Detect which cell encompasses the target text, then output its [X, Y] center coordinate. 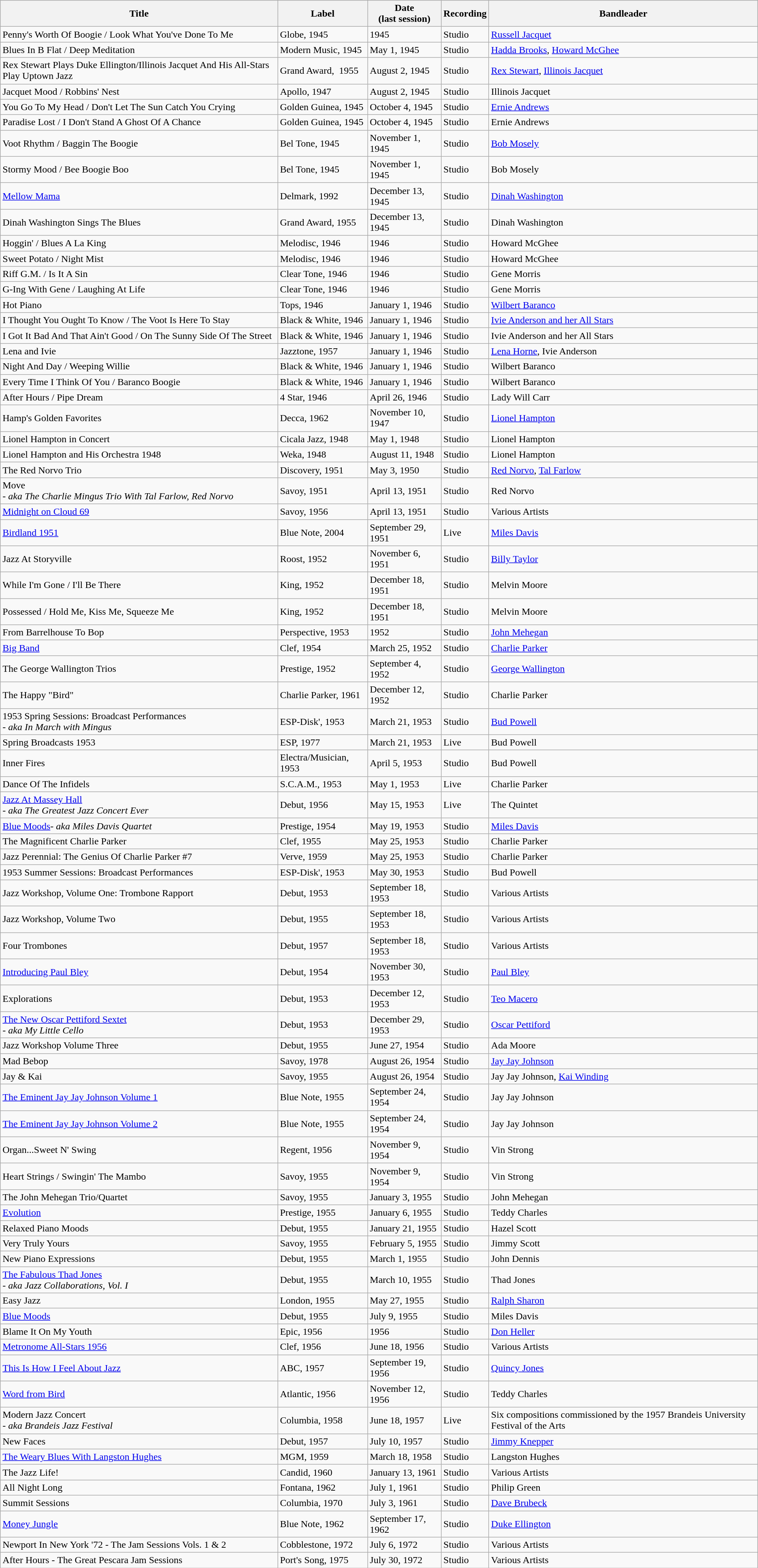
The Jazz Life! [139, 1472]
Blue Moods- aka Miles Davis Quartet [139, 826]
Teo Macero [623, 999]
November 6, 1951 [405, 559]
Regent, 1956 [323, 1150]
Date(last session) [405, 14]
S.C.A.M., 1953 [323, 784]
Hoggin' / Blues A La King [139, 243]
Oscar Pettiford [623, 1025]
New Piano Expressions [139, 1259]
Charlie Parker, 1961 [323, 695]
Hamp's Golden Favorites [139, 418]
Inner Fires [139, 763]
Mad Bebop [139, 1061]
May 3, 1950 [405, 470]
Jazztone, 1957 [323, 351]
Billy Taylor [623, 559]
Jacquet Mood / Robbins' Nest [139, 92]
Lena Horne, Ivie Anderson [623, 351]
Mellow Mama [139, 196]
I Got It Bad And That Ain't Good / On The Sunny Side Of The Street [139, 336]
Riff G.M. / Is It A Sin [139, 274]
September 17, 1962 [405, 1523]
Dance Of The Infidels [139, 784]
G-Ing With Gene / Laughing At Life [139, 290]
Clef, 1955 [323, 841]
June 18, 1956 [405, 1347]
Midnight on Cloud 69 [139, 511]
Big Band [139, 648]
Debut, 1954 [323, 972]
Jazz At Massey Hall- aka The Greatest Jazz Concert Ever [139, 805]
Hadda Brooks, Howard McGhee [623, 50]
You Go To My Head / Don't Let The Sun Catch You Crying [139, 107]
Verve, 1959 [323, 856]
January 21, 1955 [405, 1228]
July 30, 1972 [405, 1560]
Jazz At Storyville [139, 559]
Candid, 1960 [323, 1472]
Recording [465, 14]
March 18, 1958 [405, 1457]
Blue Note, 1962 [323, 1523]
June 18, 1957 [405, 1421]
January 13, 1961 [405, 1472]
The New Oscar Pettiford Sextet- aka My Little Cello [139, 1025]
Penny's Worth Of Boogie / Look What You've Done To Me [139, 34]
Philip Green [623, 1487]
Columbia, 1970 [323, 1503]
Ralph Sharon [623, 1301]
Introducing Paul Bley [139, 972]
Label [323, 14]
1952 [405, 633]
While I'm Gone / I'll Be There [139, 586]
Jimmy Knepper [623, 1441]
September 19, 1956 [405, 1368]
The John Mehegan Trio/Quartet [139, 1197]
Jazz Workshop, Volume One: Trombone Rapport [139, 893]
After Hours / Pipe Dream [139, 397]
January 3, 1955 [405, 1197]
December 29, 1953 [405, 1025]
Jazz Perennial: The Genius Of Charlie Parker #7 [139, 856]
May 15, 1953 [405, 805]
1956 [405, 1332]
Lena and Ivie [139, 351]
Delmark, 1992 [323, 196]
Six compositions commissioned by the 1957 Brandeis University Festival of the Arts [623, 1421]
January 6, 1955 [405, 1212]
Port's Song, 1975 [323, 1560]
Illinois Jacquet [623, 92]
Easy Jazz [139, 1301]
1945 [405, 34]
Word from Bird [139, 1394]
July 9, 1955 [405, 1316]
Dave Brubeck [623, 1503]
February 5, 1955 [405, 1244]
The Magnificent Charlie Parker [139, 841]
Relaxed Piano Moods [139, 1228]
Hot Piano [139, 305]
Blues In B Flat / Deep Meditation [139, 50]
Apollo, 1947 [323, 92]
Blue Note, 2004 [323, 532]
This Is How I Feel About Jazz [139, 1368]
Prestige, 1954 [323, 826]
Debut, 1956 [323, 805]
Heart Strings / Swingin' The Mambo [139, 1176]
Prestige, 1955 [323, 1212]
1953 Summer Sessions: Broadcast Performances [139, 872]
May 1, 1945 [405, 50]
Clef, 1954 [323, 648]
Lionel Hampton and His Orchestra 1948 [139, 454]
Tops, 1946 [323, 305]
Paul Bley [623, 972]
The Eminent Jay Jay Johnson Volume 2 [139, 1123]
Prestige, 1952 [323, 669]
Title [139, 14]
MGM, 1959 [323, 1457]
November 12, 1956 [405, 1394]
Jay Jay Johnson, Kai Winding [623, 1076]
Jazz Workshop, Volume Two [139, 919]
Red Norvo, Tal Farlow [623, 470]
Columbia, 1958 [323, 1421]
4 Star, 1946 [323, 397]
Dinah Washington Sings The Blues [139, 222]
Newport In New York '72 - The Jam Sessions Vols. 1 & 2 [139, 1545]
Savoy, 1978 [323, 1061]
Jay & Kai [139, 1076]
The Fabulous Thad Jones- aka Jazz Collaborations, Vol. I [139, 1280]
Globe, 1945 [323, 34]
June 27, 1954 [405, 1046]
Every Time I Think Of You / Baranco Boogie [139, 382]
The Eminent Jay Jay Johnson Volume 1 [139, 1097]
Move- aka The Charlie Mingus Trio With Tal Farlow, Red Norvo [139, 491]
December 12, 1953 [405, 999]
Savoy, 1951 [323, 491]
July 6, 1972 [405, 1545]
ABC, 1957 [323, 1368]
November 30, 1953 [405, 972]
Weka, 1948 [323, 454]
Possessed / Hold Me, Kiss Me, Squeeze Me [139, 611]
Bandleader [623, 14]
George Wallington [623, 669]
May 27, 1955 [405, 1301]
Lionel Hampton in Concert [139, 439]
Clef, 1956 [323, 1347]
July 3, 1961 [405, 1503]
Roost, 1952 [323, 559]
Red Norvo [623, 491]
Fontana, 1962 [323, 1487]
The George Wallington Trios [139, 669]
Evolution [139, 1212]
Quincy Jones [623, 1368]
Cobblestone, 1972 [323, 1545]
After Hours - The Great Pescara Jam Sessions [139, 1560]
May 19, 1953 [405, 826]
Hazel Scott [623, 1228]
Langston Hughes [623, 1457]
July 1, 1961 [405, 1487]
1953 Spring Sessions: Broadcast Performances- aka In March with Mingus [139, 722]
Metronome All-Stars 1956 [139, 1347]
Night And Day / Weeping Willie [139, 366]
Perspective, 1953 [323, 633]
December 12, 1952 [405, 695]
ESP, 1977 [323, 742]
London, 1955 [323, 1301]
From Barrelhouse To Bop [139, 633]
Organ...Sweet N' Swing [139, 1150]
Rex Stewart Plays Duke Ellington/Illinois Jacquet And His All-Stars Play Uptown Jazz [139, 70]
April 26, 1946 [405, 397]
Explorations [139, 999]
Lady Will Carr [623, 397]
November 10, 1947 [405, 418]
The Weary Blues With Langston Hughes [139, 1457]
Savoy, 1956 [323, 511]
March 25, 1952 [405, 648]
Money Jungle [139, 1523]
Blue Moods [139, 1316]
September 4, 1952 [405, 669]
Blame It On My Youth [139, 1332]
Spring Broadcasts 1953 [139, 742]
The Happy "Bird" [139, 695]
Jazz Workshop Volume Three [139, 1046]
Very Truly Yours [139, 1244]
Cicala Jazz, 1948 [323, 439]
May 30, 1953 [405, 872]
Four Trombones [139, 946]
August 11, 1948 [405, 454]
Duke Ellington [623, 1523]
March 10, 1955 [405, 1280]
Atlantic, 1956 [323, 1394]
Russell Jacquet [623, 34]
Paradise Lost / I Don't Stand A Ghost Of A Chance [139, 122]
Stormy Mood / Bee Boogie Boo [139, 169]
Thad Jones [623, 1280]
Modern Jazz Concert- aka Brandeis Jazz Festival [139, 1421]
Don Heller [623, 1332]
Summit Sessions [139, 1503]
Jimmy Scott [623, 1244]
September 29, 1951 [405, 532]
The Quintet [623, 805]
All Night Long [139, 1487]
Birdland 1951 [139, 532]
Discovery, 1951 [323, 470]
Ada Moore [623, 1046]
Modern Music, 1945 [323, 50]
July 10, 1957 [405, 1441]
Voot Rhythm / Baggin The Boogie [139, 143]
Rex Stewart, Illinois Jacquet [623, 70]
Epic, 1956 [323, 1332]
I Thought You Ought To Know / The Voot Is Here To Stay [139, 320]
March 1, 1955 [405, 1259]
May 1, 1953 [405, 784]
Sweet Potato / Night Mist [139, 259]
April 5, 1953 [405, 763]
Electra/Musician, 1953 [323, 763]
May 1, 1948 [405, 439]
John Dennis [623, 1259]
New Faces [139, 1441]
The Red Norvo Trio [139, 470]
Decca, 1962 [323, 418]
